Detect which cell encompasses the target text, then output its [X, Y] center coordinate. 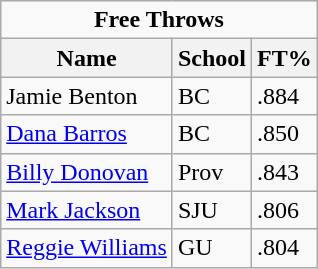
Mark Jackson [87, 210]
.806 [284, 210]
Free Throws [159, 20]
SJU [212, 210]
GU [212, 248]
School [212, 58]
.884 [284, 96]
Name [87, 58]
Jamie Benton [87, 96]
Prov [212, 172]
FT% [284, 58]
.804 [284, 248]
Reggie Williams [87, 248]
Dana Barros [87, 134]
.850 [284, 134]
Billy Donovan [87, 172]
.843 [284, 172]
